Pinpoint the cell where the given text exists, returning its [X, Y] midpoint coordinate. 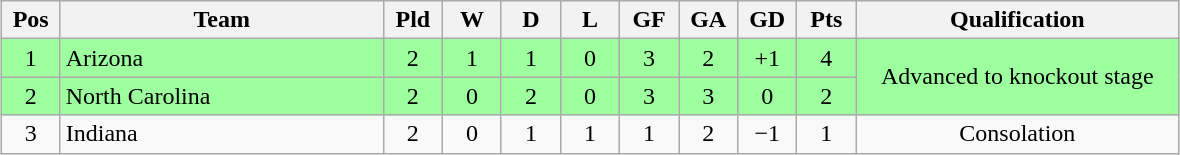
GF [650, 20]
Consolation [1018, 134]
D [530, 20]
Advanced to knockout stage [1018, 77]
L [590, 20]
Team [222, 20]
Indiana [222, 134]
−1 [768, 134]
Arizona [222, 58]
+1 [768, 58]
GD [768, 20]
North Carolina [222, 96]
W [472, 20]
Pld [412, 20]
Pts [826, 20]
Qualification [1018, 20]
Pos [30, 20]
4 [826, 58]
GA [708, 20]
